Return the (x, y) coordinate for the center point of the cell that contains the specified text.  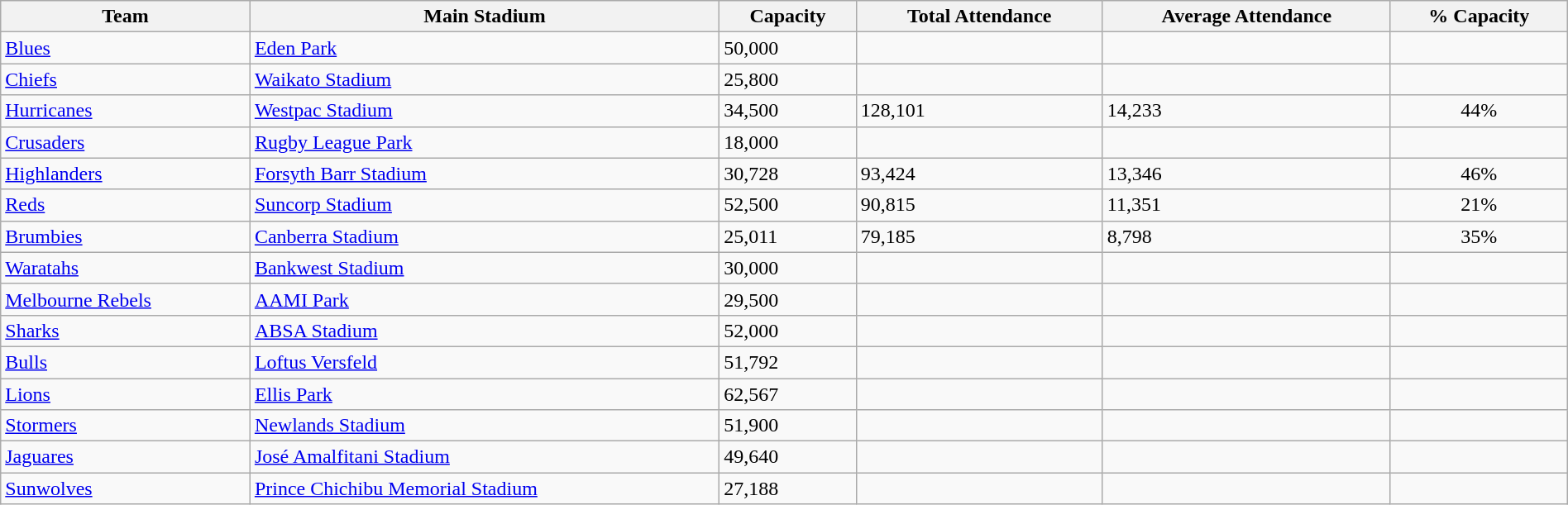
Total Attendance (979, 17)
51,792 (788, 362)
13,346 (1246, 174)
Bulls (126, 362)
Ellis Park (485, 394)
Suncorp Stadium (485, 205)
Team (126, 17)
Newlands Stadium (485, 426)
Sunwolves (126, 488)
Prince Chichibu Memorial Stadium (485, 488)
46% (1479, 174)
18,000 (788, 142)
8,798 (1246, 236)
ABSA Stadium (485, 331)
128,101 (979, 111)
Capacity (788, 17)
44% (1479, 111)
Jaguares (126, 457)
93,424 (979, 174)
79,185 (979, 236)
25,011 (788, 236)
14,233 (1246, 111)
35% (1479, 236)
Rugby League Park (485, 142)
Crusaders (126, 142)
51,900 (788, 426)
Westpac Stadium (485, 111)
Reds (126, 205)
Sharks (126, 331)
Waratahs (126, 268)
Canberra Stadium (485, 236)
Blues (126, 48)
Loftus Versfeld (485, 362)
52,000 (788, 331)
27,188 (788, 488)
34,500 (788, 111)
Average Attendance (1246, 17)
Eden Park (485, 48)
50,000 (788, 48)
José Amalfitani Stadium (485, 457)
Melbourne Rebels (126, 299)
Waikato Stadium (485, 79)
Bankwest Stadium (485, 268)
49,640 (788, 457)
52,500 (788, 205)
Forsyth Barr Stadium (485, 174)
11,351 (1246, 205)
Hurricanes (126, 111)
Stormers (126, 426)
30,728 (788, 174)
25,800 (788, 79)
30,000 (788, 268)
Main Stadium (485, 17)
21% (1479, 205)
Lions (126, 394)
AAMI Park (485, 299)
62,567 (788, 394)
90,815 (979, 205)
Highlanders (126, 174)
Chiefs (126, 79)
Brumbies (126, 236)
% Capacity (1479, 17)
29,500 (788, 299)
